Identify which cell holds the provided text, then report its [X, Y] central coordinate. 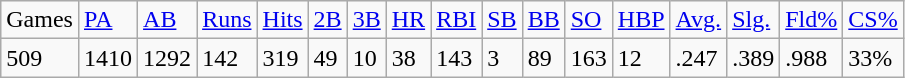
Games [40, 20]
CS% [873, 20]
1410 [108, 58]
1292 [168, 58]
.389 [754, 58]
.247 [698, 58]
10 [366, 58]
49 [328, 58]
.988 [812, 58]
89 [544, 58]
AB [168, 20]
Fld% [812, 20]
Slg. [754, 20]
Hits [282, 20]
319 [282, 58]
163 [588, 58]
SO [588, 20]
3B [366, 20]
PA [108, 20]
SB [502, 20]
HBP [641, 20]
HR [408, 20]
143 [456, 58]
BB [544, 20]
RBI [456, 20]
38 [408, 58]
12 [641, 58]
Avg. [698, 20]
3 [502, 58]
Runs [227, 20]
509 [40, 58]
33% [873, 58]
2B [328, 20]
142 [227, 58]
